For the text-containing cell, return its midpoint in [X, Y] coordinate format. 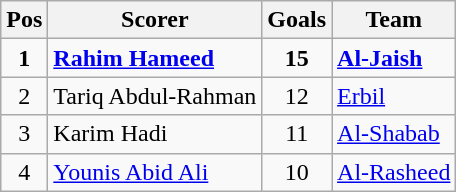
15 [297, 58]
11 [297, 134]
Goals [297, 20]
10 [297, 172]
3 [24, 134]
4 [24, 172]
Al-Rasheed [394, 172]
Scorer [155, 20]
Rahim Hameed [155, 58]
Tariq Abdul-Rahman [155, 96]
Pos [24, 20]
1 [24, 58]
12 [297, 96]
Team [394, 20]
Younis Abid Ali [155, 172]
Al-Jaish [394, 58]
Erbil [394, 96]
2 [24, 96]
Karim Hadi [155, 134]
Al-Shabab [394, 134]
